Extract the (X, Y) coordinate from the center of the cell holding the provided text.  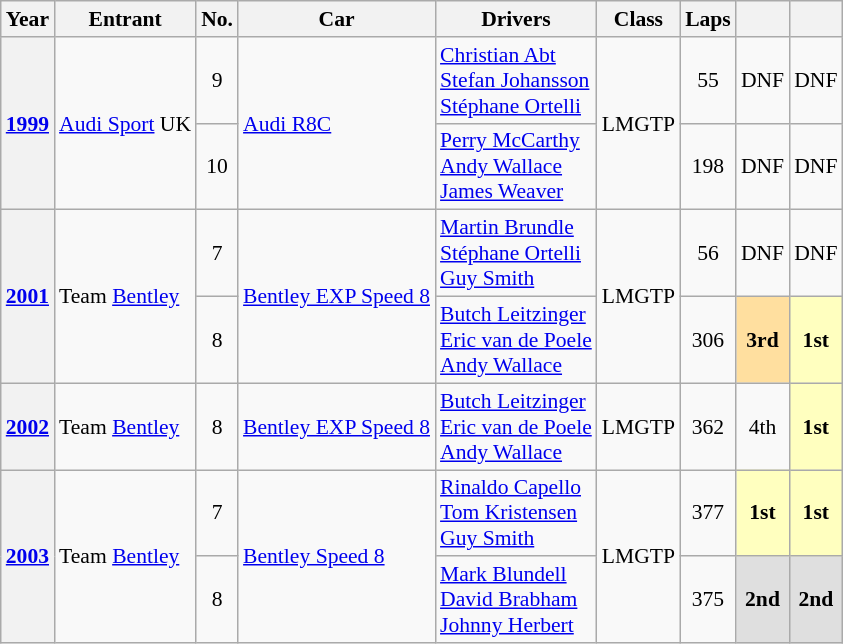
306 (708, 340)
Christian Abt Stefan Johansson Stéphane Ortelli (516, 80)
No. (217, 19)
3rd (762, 340)
Class (638, 19)
Rinaldo Capello Tom Kristensen Guy Smith (516, 514)
Audi R8C (336, 124)
Drivers (516, 19)
2003 (28, 556)
Car (336, 19)
Laps (708, 19)
Mark Blundell David Brabham Johnny Herbert (516, 600)
Entrant (125, 19)
56 (708, 254)
2001 (28, 296)
377 (708, 514)
362 (708, 426)
Perry McCarthy Andy Wallace James Weaver (516, 166)
10 (217, 166)
198 (708, 166)
Year (28, 19)
2002 (28, 426)
9 (217, 80)
Audi Sport UK (125, 124)
1999 (28, 124)
375 (708, 600)
Martin Brundle Stéphane Ortelli Guy Smith (516, 254)
Bentley Speed 8 (336, 556)
55 (708, 80)
4th (762, 426)
